Locate the cell with the specified text and output its (X, Y) center coordinate. 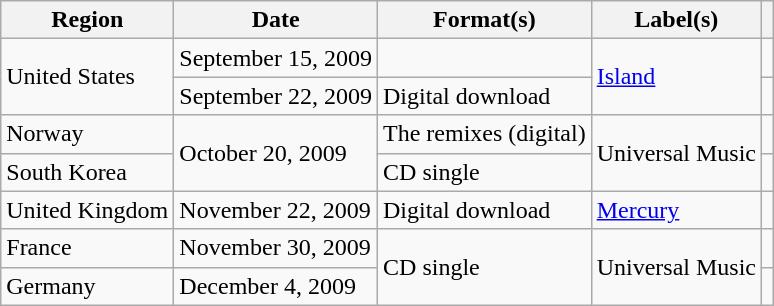
United States (88, 77)
Germany (88, 286)
Date (276, 20)
December 4, 2009 (276, 286)
Norway (88, 134)
September 15, 2009 (276, 58)
November 30, 2009 (276, 248)
The remixes (digital) (485, 134)
Mercury (676, 210)
November 22, 2009 (276, 210)
September 22, 2009 (276, 96)
South Korea (88, 172)
Format(s) (485, 20)
United Kingdom (88, 210)
France (88, 248)
Region (88, 20)
Label(s) (676, 20)
October 20, 2009 (276, 153)
Island (676, 77)
